Identify which cell holds the provided text, then report its [x, y] central coordinate. 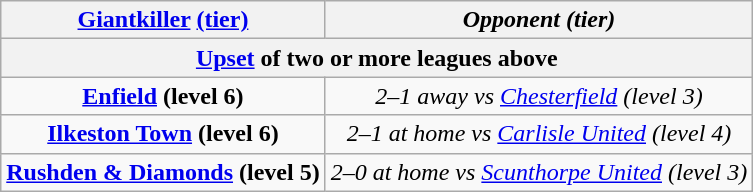
Giantkiller (tier) [163, 20]
Enfield (level 6) [163, 96]
Ilkeston Town (level 6) [163, 134]
Opponent (tier) [539, 20]
2–1 at home vs Carlisle United (level 4) [539, 134]
2–0 at home vs Scunthorpe United (level 3) [539, 172]
Rushden & Diamonds (level 5) [163, 172]
2–1 away vs Chesterfield (level 3) [539, 96]
Upset of two or more leagues above [377, 58]
